For the text-containing cell, return its midpoint in [X, Y] coordinate format. 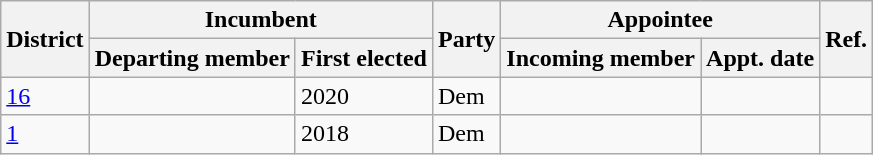
District [45, 39]
Ref. [846, 39]
16 [45, 96]
Party [466, 39]
Appointee [660, 20]
2020 [364, 96]
Appt. date [760, 58]
First elected [364, 58]
2018 [364, 134]
Departing member [192, 58]
1 [45, 134]
Incumbent [260, 20]
Incoming member [601, 58]
